Determine the (X, Y) coordinate at the center of the cell enclosing the given text.  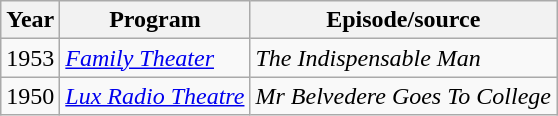
Lux Radio Theatre (155, 96)
1953 (30, 58)
Year (30, 20)
1950 (30, 96)
The Indispensable Man (404, 58)
Family Theater (155, 58)
Mr Belvedere Goes To College (404, 96)
Program (155, 20)
Episode/source (404, 20)
